Determine the [X, Y] coordinate at the center of the cell enclosing the given text.  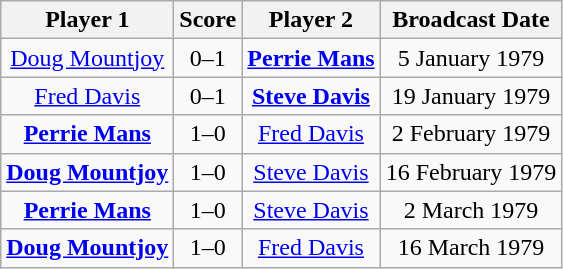
Broadcast Date [471, 20]
Score [208, 20]
16 February 1979 [471, 172]
2 February 1979 [471, 134]
5 January 1979 [471, 58]
19 January 1979 [471, 96]
16 March 1979 [471, 248]
2 March 1979 [471, 210]
Player 2 [311, 20]
Player 1 [88, 20]
